Capture the cell that displays the provided text and extract its [X, Y] central coordinate. 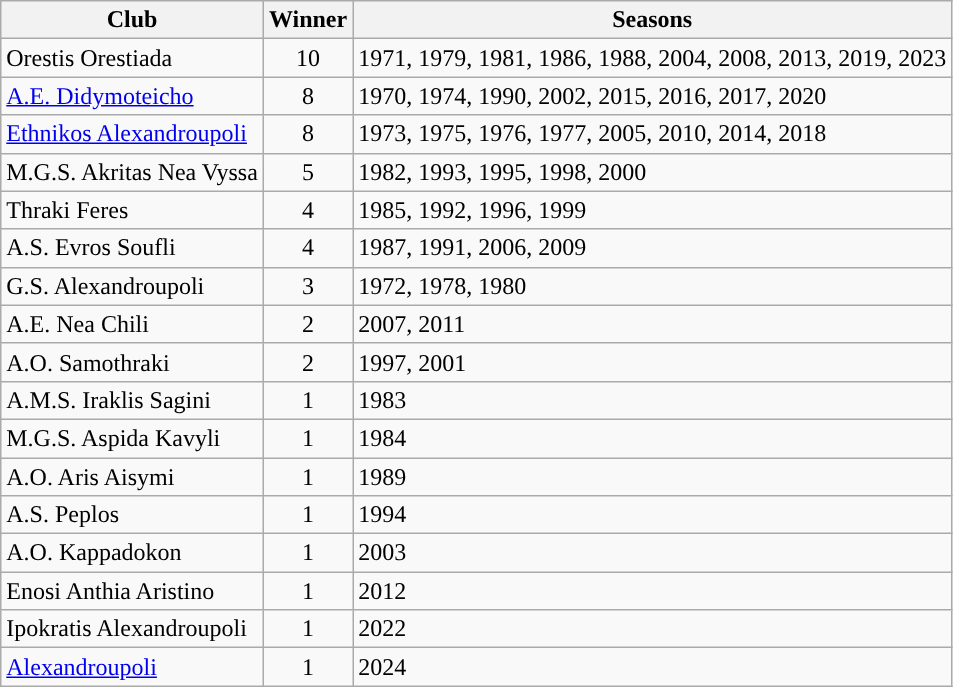
3 [308, 286]
1983 [652, 400]
M.G.S. Akritas Nea Vyssa [132, 172]
2012 [652, 591]
2024 [652, 667]
A.O. Samothraki [132, 362]
1989 [652, 477]
Seasons [652, 20]
Orestis Orestiada [132, 58]
A.O. Aris Aisymi [132, 477]
A.M.S. Iraklis Sagini [132, 400]
1971, 1979, 1981, 1986, 1988, 2004, 2008, 2013, 2019, 2023 [652, 58]
1985, 1992, 1996, 1999 [652, 210]
Winner [308, 20]
5 [308, 172]
Alexandroupoli [132, 667]
1973, 1975, 1976, 1977, 2005, 2010, 2014, 2018 [652, 134]
2003 [652, 553]
1994 [652, 515]
A.O. Kappadokon [132, 553]
G.S. Alexandroupoli [132, 286]
Enosi Anthia Aristino [132, 591]
A.S. Peplos [132, 515]
1987, 1991, 2006, 2009 [652, 248]
1972, 1978, 1980 [652, 286]
1997, 2001 [652, 362]
Ipokratis Alexandroupoli [132, 629]
2022 [652, 629]
1982, 1993, 1995, 1998, 2000 [652, 172]
A.S. Evros Soufli [132, 248]
M.G.S. Aspida Kavyli [132, 438]
A.E. Nea Chili [132, 324]
2007, 2011 [652, 324]
A.E. Didymoteicho [132, 96]
Ethnikos Alexandroupoli [132, 134]
1984 [652, 438]
10 [308, 58]
Thraki Feres [132, 210]
Club [132, 20]
1970, 1974, 1990, 2002, 2015, 2016, 2017, 2020 [652, 96]
